Identify which cell holds the provided text, then report its (X, Y) central coordinate. 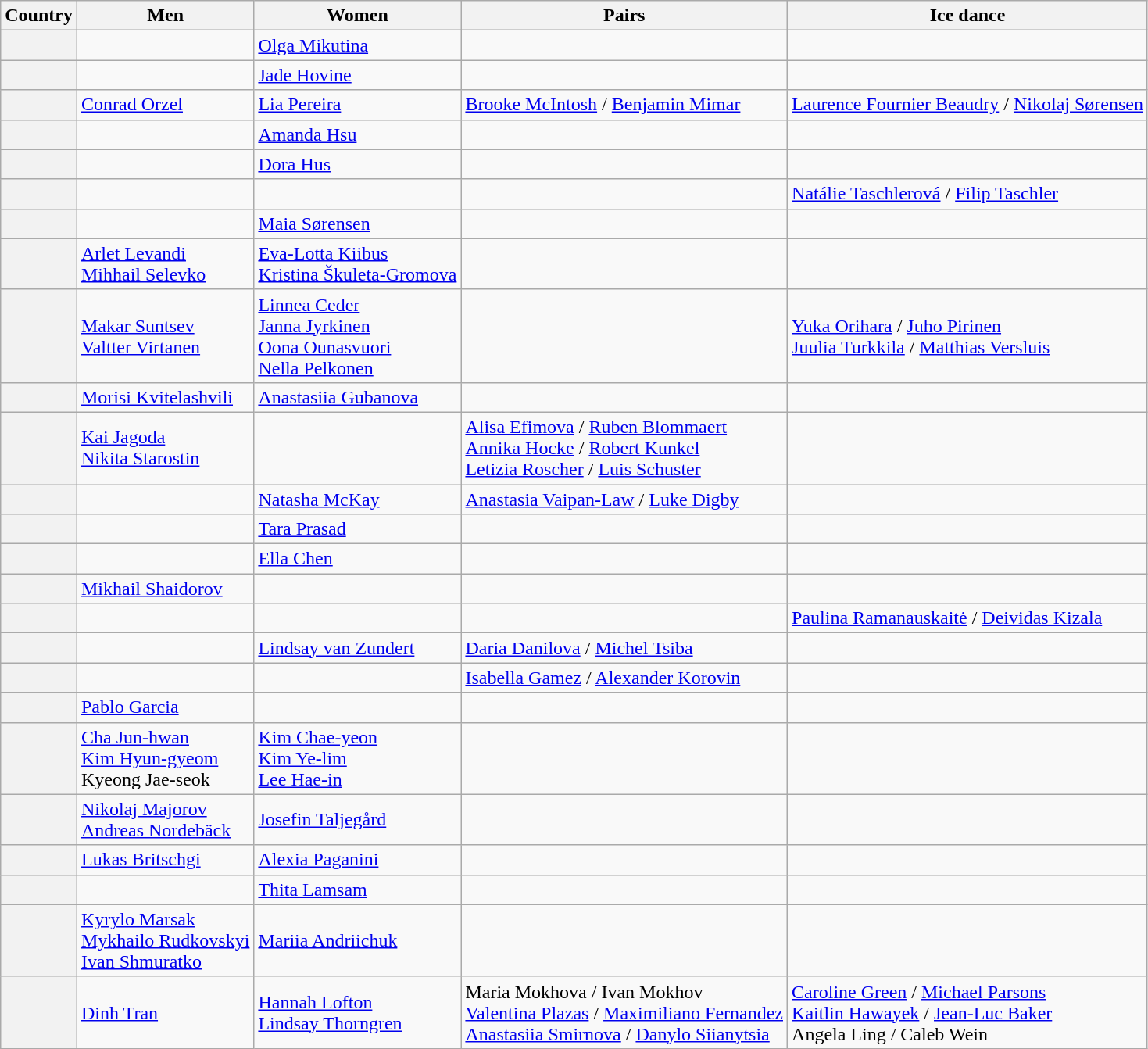
Nikolaj MajorovAndreas Nordebäck (165, 819)
Eva-Lotta KiibusKristina Škuleta-Gromova (358, 264)
Kyrylo MarsakMykhailo RudkovskyiIvan Shmuratko (165, 940)
Makar SuntsevValtter Virtanen (165, 336)
Jade Hovine (358, 75)
Caroline Green / Michael ParsonsKaitlin Hawayek / Jean-Luc BakerAngela Ling / Caleb Wein (967, 1012)
Laurence Fournier Beaudry / Nikolaj Sørensen (967, 105)
Dinh Tran (165, 1012)
Amanda Hsu (358, 134)
Daria Danilova / Michel Tsiba (624, 648)
Conrad Orzel (165, 105)
Brooke McIntosh / Benjamin Mimar (624, 105)
Linnea CederJanna JyrkinenOona OunasvuoriNella Pelkonen (358, 336)
Natasha McKay (358, 499)
Cha Jun-hwanKim Hyun-gyeomKyeong Jae-seok (165, 758)
Alexia Paganini (358, 860)
Josefin Taljegård (358, 819)
Hannah LoftonLindsay Thorngren (358, 1012)
Olga Mikutina (358, 45)
Alisa Efimova / Ruben BlommaertAnnika Hocke / Robert KunkelLetizia Roscher / Luis Schuster (624, 448)
Women (358, 16)
Kai JagodaNikita Starostin (165, 448)
Dora Hus (358, 164)
Arlet LevandiMihhail Selevko (165, 264)
Maia Sørensen (358, 224)
Lia Pereira (358, 105)
Mikhail Shaidorov (165, 589)
Mariia Andriichuk (358, 940)
Paulina Ramanauskaitė / Deividas Kizala (967, 618)
Lindsay van Zundert (358, 648)
Anastasiia Gubanova (358, 397)
Thita Lamsam (358, 890)
Kim Chae-yeonKim Ye-limLee Hae-in (358, 758)
Maria Mokhova / Ivan MokhovValentina Plazas / Maximiliano FernandezAnastasiia Smirnova / Danylo Siianytsia (624, 1012)
Pablo Garcia (165, 707)
Yuka Orihara / Juho PirinenJuulia Turkkila / Matthias Versluis (967, 336)
Pairs (624, 16)
Men (165, 16)
Country (39, 16)
Natálie Taschlerová / Filip Taschler (967, 194)
Ice dance (967, 16)
Anastasia Vaipan-Law / Luke Digby (624, 499)
Tara Prasad (358, 529)
Lukas Britschgi (165, 860)
Ella Chen (358, 559)
Isabella Gamez / Alexander Korovin (624, 678)
Morisi Kvitelashvili (165, 397)
